Find where the given text appears and provide that cell's center as [x, y] coordinate. 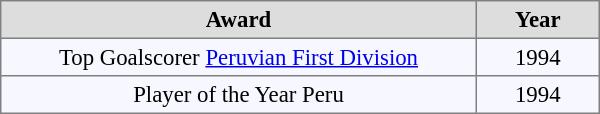
Award [239, 20]
Year [538, 20]
Player of the Year Peru [239, 95]
Top Goalscorer Peruvian First Division [239, 57]
